From the cell containing the given text, extract its center point as [x, y] coordinate. 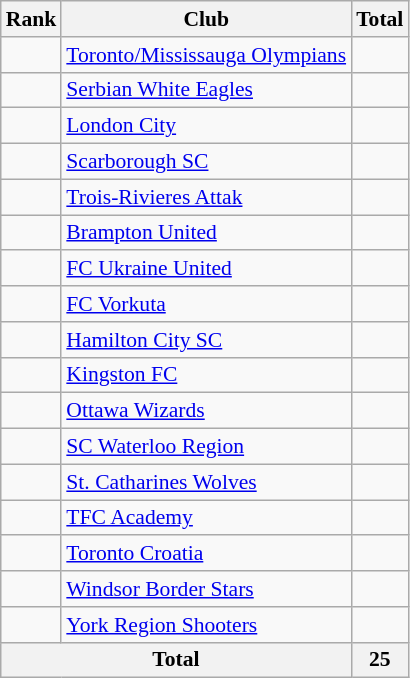
York Region Shooters [206, 625]
25 [380, 660]
Windsor Border Stars [206, 589]
Trois-Rivieres Attak [206, 197]
Serbian White Eagles [206, 90]
Ottawa Wizards [206, 411]
St. Catharines Wolves [206, 482]
Rank [32, 19]
Scarborough SC [206, 162]
Toronto/Mississauga Olympians [206, 55]
FC Ukraine United [206, 269]
Brampton United [206, 233]
SC Waterloo Region [206, 447]
Club [206, 19]
Kingston FC [206, 375]
Hamilton City SC [206, 340]
London City [206, 126]
Toronto Croatia [206, 554]
TFC Academy [206, 518]
FC Vorkuta [206, 304]
